Return [x, y] of the center of cell containing provided text 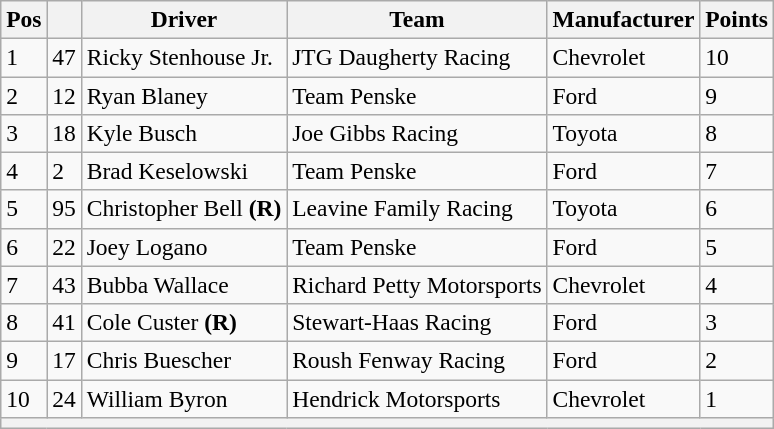
17 [64, 360]
24 [64, 398]
Brad Keselowski [184, 171]
Cole Custer (R) [184, 322]
18 [64, 133]
Chris Buescher [184, 360]
12 [64, 95]
Driver [184, 19]
Leavine Family Racing [417, 209]
Bubba Wallace [184, 285]
Ryan Blaney [184, 95]
22 [64, 247]
95 [64, 209]
Stewart-Haas Racing [417, 322]
Richard Petty Motorsports [417, 285]
Hendrick Motorsports [417, 398]
JTG Daugherty Racing [417, 57]
Team [417, 19]
41 [64, 322]
Joey Logano [184, 247]
Roush Fenway Racing [417, 360]
Kyle Busch [184, 133]
Ricky Stenhouse Jr. [184, 57]
43 [64, 285]
Christopher Bell (R) [184, 209]
47 [64, 57]
Joe Gibbs Racing [417, 133]
Points [737, 19]
William Byron [184, 398]
Pos [24, 19]
Manufacturer [624, 19]
